Output the (x, y) coordinate of the center of the cell containing the given text.  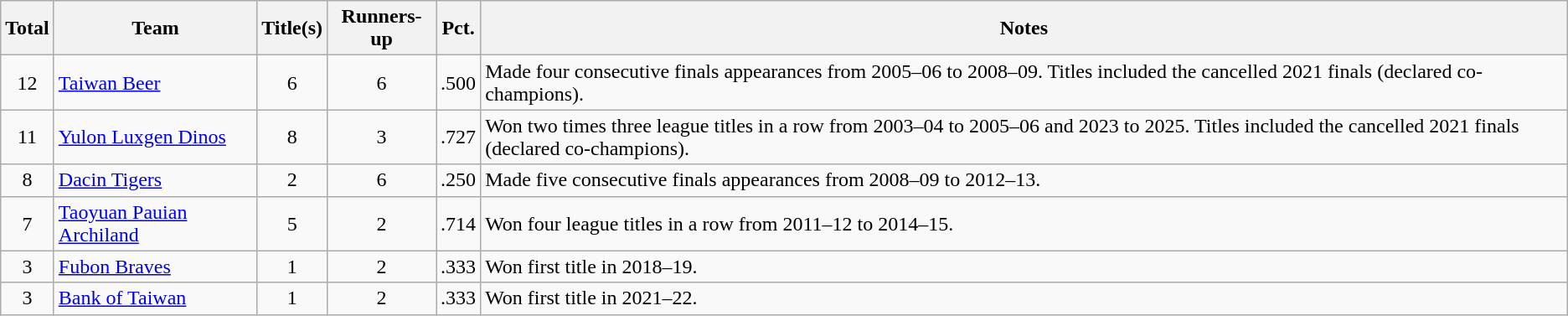
Yulon Luxgen Dinos (155, 137)
Won first title in 2018–19. (1024, 267)
7 (28, 223)
5 (292, 223)
12 (28, 82)
Fubon Braves (155, 267)
Notes (1024, 28)
Won first title in 2021–22. (1024, 298)
Made four consecutive finals appearances from 2005–06 to 2008–09. Titles included the cancelled 2021 finals (declared co-champions). (1024, 82)
Runners-up (382, 28)
Team (155, 28)
.500 (459, 82)
Made five consecutive finals appearances from 2008–09 to 2012–13. (1024, 180)
Dacin Tigers (155, 180)
Bank of Taiwan (155, 298)
.714 (459, 223)
Won four league titles in a row from 2011–12 to 2014–15. (1024, 223)
Pct. (459, 28)
Title(s) (292, 28)
.727 (459, 137)
Total (28, 28)
Taoyuan Pauian Archiland (155, 223)
11 (28, 137)
Taiwan Beer (155, 82)
.250 (459, 180)
